Find where the given text appears and provide that cell's center as (X, Y) coordinate. 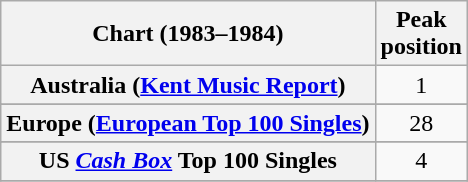
Peakposition (421, 34)
1 (421, 85)
4 (421, 161)
Europe (European Top 100 Singles) (188, 123)
US Cash Box Top 100 Singles (188, 161)
Chart (1983–1984) (188, 34)
Australia (Kent Music Report) (188, 85)
28 (421, 123)
